Detect which cell encompasses the target text, then output its (x, y) center coordinate. 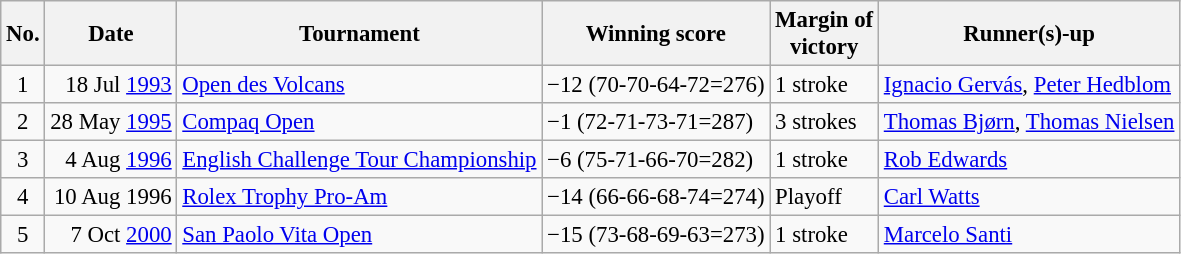
5 (23, 235)
−6 (75-71-66-70=282) (656, 160)
Date (111, 34)
18 Jul 1993 (111, 85)
1 (23, 85)
No. (23, 34)
Playoff (824, 197)
Runner(s)-up (1028, 34)
4 Aug 1996 (111, 160)
28 May 1995 (111, 122)
English Challenge Tour Championship (360, 160)
−1 (72-71-73-71=287) (656, 122)
7 Oct 2000 (111, 235)
Winning score (656, 34)
−14 (66-66-68-74=274) (656, 197)
3 (23, 160)
−12 (70-70-64-72=276) (656, 85)
Margin ofvictory (824, 34)
Tournament (360, 34)
4 (23, 197)
Rolex Trophy Pro-Am (360, 197)
Ignacio Gervás, Peter Hedblom (1028, 85)
−15 (73-68-69-63=273) (656, 235)
10 Aug 1996 (111, 197)
San Paolo Vita Open (360, 235)
2 (23, 122)
Carl Watts (1028, 197)
Open des Volcans (360, 85)
Compaq Open (360, 122)
Rob Edwards (1028, 160)
3 strokes (824, 122)
Marcelo Santi (1028, 235)
Thomas Bjørn, Thomas Nielsen (1028, 122)
